Identify which cell holds the provided text, then report its (X, Y) central coordinate. 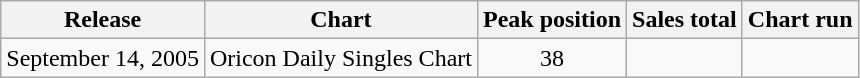
Release (103, 20)
38 (552, 58)
Chart (340, 20)
September 14, 2005 (103, 58)
Peak position (552, 20)
Oricon Daily Singles Chart (340, 58)
Sales total (685, 20)
Chart run (800, 20)
